Provide the [X, Y] coordinate of the cell's center where the given text is located.  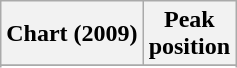
Chart (2009) [72, 34]
Peak position [189, 34]
